For the text-containing cell, return its midpoint in (x, y) coordinate format. 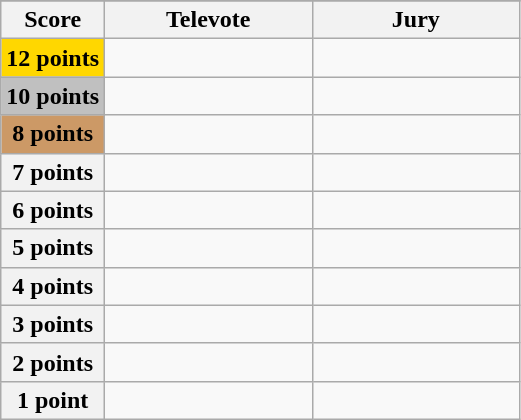
5 points (53, 248)
7 points (53, 172)
8 points (53, 134)
1 point (53, 400)
12 points (53, 58)
4 points (53, 286)
3 points (53, 324)
Score (53, 20)
Televote (209, 20)
6 points (53, 210)
2 points (53, 362)
Jury (416, 20)
10 points (53, 96)
